Locate the cell with the specified text and output its (x, y) center coordinate. 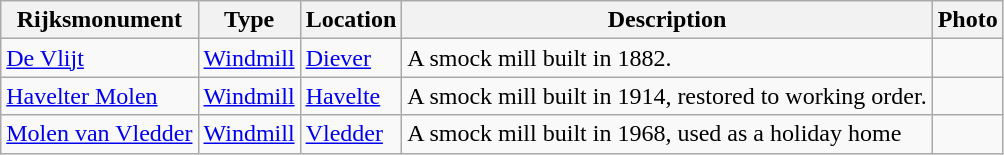
Location (351, 20)
Description (667, 20)
Havelter Molen (100, 96)
A smock mill built in 1968, used as a holiday home (667, 134)
Type (249, 20)
Molen van Vledder (100, 134)
Diever (351, 58)
A smock mill built in 1882. (667, 58)
A smock mill built in 1914, restored to working order. (667, 96)
De Vlijt (100, 58)
Vledder (351, 134)
Photo (968, 20)
Havelte (351, 96)
Rijksmonument (100, 20)
